For the text-containing cell, return its midpoint in [X, Y] coordinate format. 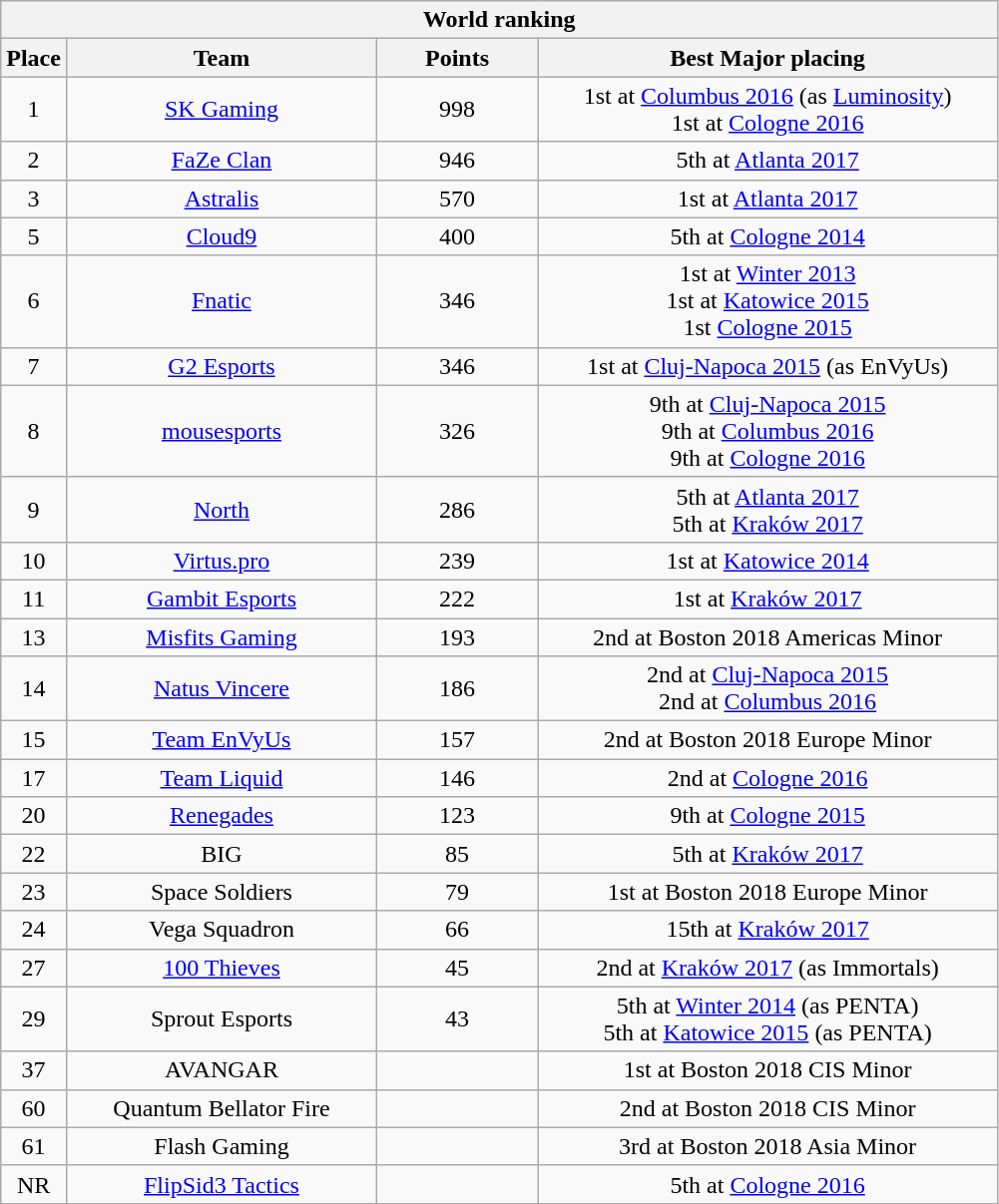
1 [34, 110]
Best Major placing [768, 58]
157 [457, 740]
570 [457, 199]
60 [34, 1108]
Team Liquid [222, 778]
1st at Katowice 2014 [768, 561]
5th at Winter 2014 (as PENTA)5th at Katowice 2015 (as PENTA) [768, 1019]
9th at Cologne 2015 [768, 816]
326 [457, 431]
61 [34, 1146]
239 [457, 561]
SK Gaming [222, 110]
193 [457, 637]
Sprout Esports [222, 1019]
2nd at Boston 2018 Europe Minor [768, 740]
mousesports [222, 431]
9th at Cluj-Napoca 20159th at Columbus 20169th at Cologne 2016 [768, 431]
286 [457, 509]
85 [457, 854]
Team EnVyUs [222, 740]
Points [457, 58]
14 [34, 688]
2nd at Kraków 2017 (as Immortals) [768, 968]
1st at Cluj-Napoca 2015 (as EnVyUs) [768, 366]
World ranking [499, 20]
13 [34, 637]
Astralis [222, 199]
AVANGAR [222, 1070]
5th at Cologne 2014 [768, 236]
2nd at Cologne 2016 [768, 778]
Cloud9 [222, 236]
1st at Boston 2018 CIS Minor [768, 1070]
79 [457, 892]
Vega Squadron [222, 930]
15th at Kraków 2017 [768, 930]
North [222, 509]
5 [34, 236]
146 [457, 778]
186 [457, 688]
Gambit Esports [222, 599]
1st at Atlanta 2017 [768, 199]
G2 Esports [222, 366]
15 [34, 740]
1st at Columbus 2016 (as Luminosity)1st at Cologne 2016 [768, 110]
Renegades [222, 816]
2nd at Boston 2018 Americas Minor [768, 637]
3 [34, 199]
2nd at Boston 2018 CIS Minor [768, 1108]
9 [34, 509]
22 [34, 854]
FaZe Clan [222, 161]
5th at Cologne 2016 [768, 1184]
Quantum Bellator Fire [222, 1108]
10 [34, 561]
222 [457, 599]
29 [34, 1019]
Space Soldiers [222, 892]
11 [34, 599]
5th at Kraków 2017 [768, 854]
5th at Atlanta 20175th at Kraków 2017 [768, 509]
BIG [222, 854]
Fnatic [222, 301]
23 [34, 892]
Virtus.pro [222, 561]
1st at Kraków 2017 [768, 599]
20 [34, 816]
998 [457, 110]
7 [34, 366]
6 [34, 301]
8 [34, 431]
17 [34, 778]
Misfits Gaming [222, 637]
FlipSid3 Tactics [222, 1184]
Flash Gaming [222, 1146]
NR [34, 1184]
1st at Boston 2018 Europe Minor [768, 892]
1st at Winter 20131st at Katowice 20151st Cologne 2015 [768, 301]
37 [34, 1070]
2 [34, 161]
100 Thieves [222, 968]
24 [34, 930]
43 [457, 1019]
400 [457, 236]
3rd at Boston 2018 Asia Minor [768, 1146]
Natus Vincere [222, 688]
Place [34, 58]
2nd at Cluj-Napoca 20152nd at Columbus 2016 [768, 688]
45 [457, 968]
Team [222, 58]
5th at Atlanta 2017 [768, 161]
66 [457, 930]
27 [34, 968]
123 [457, 816]
946 [457, 161]
